For the text-containing cell, return its midpoint in [x, y] coordinate format. 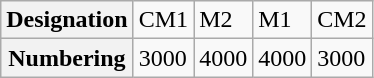
Numbering [67, 58]
M1 [282, 20]
Designation [67, 20]
CM1 [163, 20]
M2 [224, 20]
CM2 [342, 20]
